Provide the (x, y) coordinate of the cell's center where the given text is located.  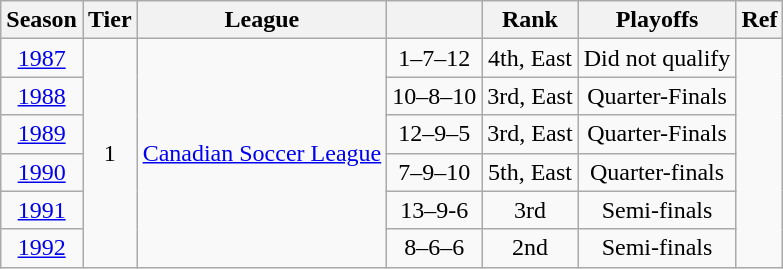
1–7–12 (434, 58)
1 (110, 153)
10–8–10 (434, 96)
3rd (530, 210)
1990 (42, 172)
1987 (42, 58)
1988 (42, 96)
4th, East (530, 58)
Season (42, 20)
13–9-6 (434, 210)
Did not qualify (657, 58)
Quarter-finals (657, 172)
1991 (42, 210)
8–6–6 (434, 248)
Playoffs (657, 20)
2nd (530, 248)
12–9–5 (434, 134)
Rank (530, 20)
5th, East (530, 172)
Tier (110, 20)
League (262, 20)
Canadian Soccer League (262, 153)
7–9–10 (434, 172)
1992 (42, 248)
1989 (42, 134)
Ref (760, 20)
